Detect which cell encompasses the target text, then output its [X, Y] center coordinate. 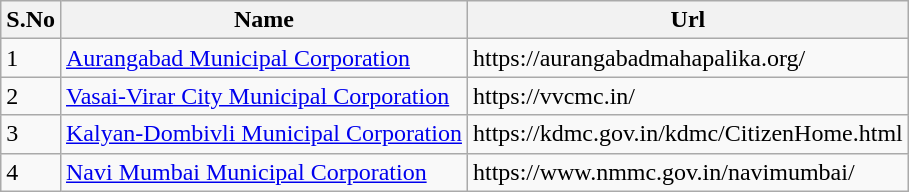
Name [264, 20]
https://aurangabadmahapalika.org/ [688, 58]
1 [31, 58]
Aurangabad Municipal Corporation [264, 58]
Kalyan-Dombivli Municipal Corporation [264, 134]
Url [688, 20]
3 [31, 134]
Navi Mumbai Municipal Corporation [264, 172]
S.No [31, 20]
2 [31, 96]
https://vvcmc.in/ [688, 96]
4 [31, 172]
https://kdmc.gov.in/kdmc/CitizenHome.html [688, 134]
https://www.nmmc.gov.in/navimumbai/ [688, 172]
Vasai-Virar City Municipal Corporation [264, 96]
